Provide the [X, Y] coordinate of the cell's center where the given text is located.  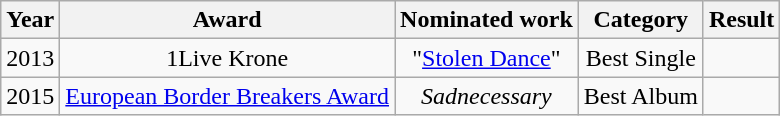
2015 [30, 96]
Sadnecessary [487, 96]
European Border Breakers Award [228, 96]
"Stolen Dance" [487, 58]
Year [30, 20]
Best Single [640, 58]
Nominated work [487, 20]
Award [228, 20]
2013 [30, 58]
Best Album [640, 96]
Category [640, 20]
1Live Krone [228, 58]
Result [741, 20]
